From the cell containing the given text, extract its center point as [x, y] coordinate. 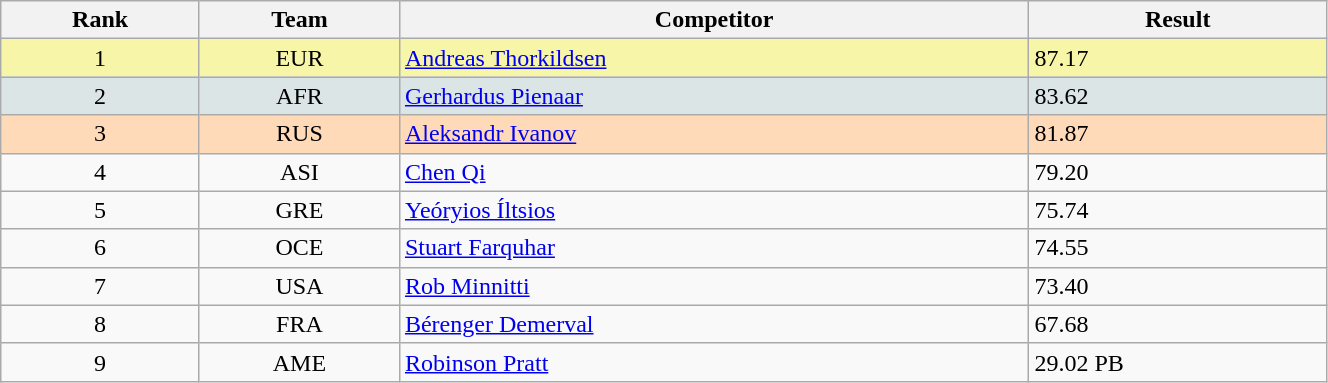
Gerhardus Pienaar [714, 96]
Rob Minnitti [714, 286]
29.02 PB [1178, 362]
83.62 [1178, 96]
8 [100, 324]
AFR [299, 96]
GRE [299, 210]
7 [100, 286]
USA [299, 286]
73.40 [1178, 286]
Bérenger Demerval [714, 324]
Robinson Pratt [714, 362]
Result [1178, 20]
3 [100, 134]
ASI [299, 172]
75.74 [1178, 210]
FRA [299, 324]
Rank [100, 20]
2 [100, 96]
Aleksandr Ivanov [714, 134]
Andreas Thorkildsen [714, 58]
Stuart Farquhar [714, 248]
81.87 [1178, 134]
AME [299, 362]
Yeóryios Íltsios [714, 210]
1 [100, 58]
Chen Qi [714, 172]
6 [100, 248]
Team [299, 20]
9 [100, 362]
5 [100, 210]
OCE [299, 248]
74.55 [1178, 248]
4 [100, 172]
87.17 [1178, 58]
79.20 [1178, 172]
EUR [299, 58]
67.68 [1178, 324]
RUS [299, 134]
Competitor [714, 20]
